From the cell containing the given text, extract its center point as (x, y) coordinate. 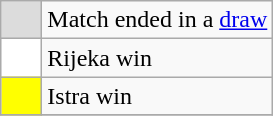
Match ended in a draw (158, 20)
Rijeka win (158, 58)
Istra win (158, 96)
